Pinpoint the cell where the given text exists, returning its (x, y) midpoint coordinate. 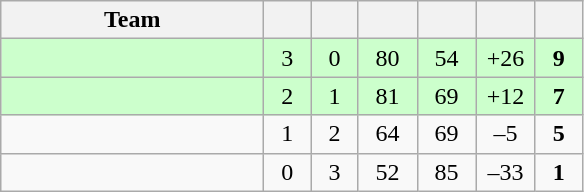
85 (446, 172)
5 (558, 134)
–33 (506, 172)
7 (558, 96)
+12 (506, 96)
9 (558, 58)
Team (132, 20)
54 (446, 58)
64 (388, 134)
+26 (506, 58)
–5 (506, 134)
80 (388, 58)
52 (388, 172)
81 (388, 96)
